Extract the (X, Y) coordinate from the center of the cell holding the provided text.  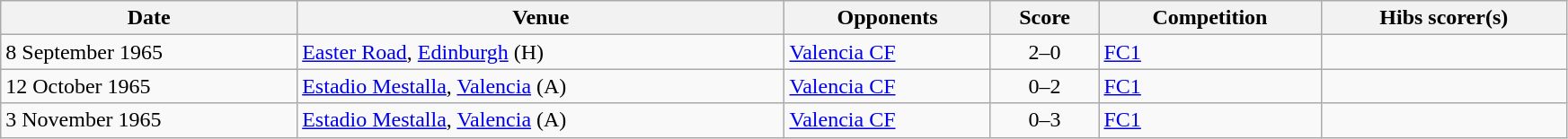
0–2 (1044, 86)
Competition (1209, 18)
Opponents (888, 18)
8 September 1965 (149, 52)
Venue (541, 18)
Date (149, 18)
3 November 1965 (149, 120)
2–0 (1044, 52)
12 October 1965 (149, 86)
0–3 (1044, 120)
Hibs scorer(s) (1444, 18)
Easter Road, Edinburgh (H) (541, 52)
Score (1044, 18)
